Output the [x, y] coordinate of the center of the cell containing the given text.  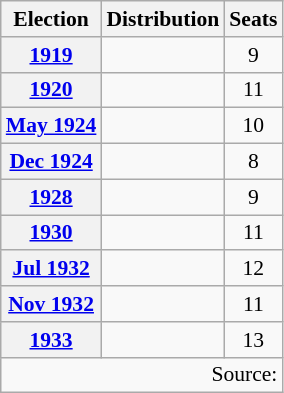
Distribution [162, 19]
1919 [52, 55]
Jul 1932 [52, 269]
Dec 1924 [52, 162]
May 1924 [52, 126]
1930 [52, 233]
Seats [253, 19]
Source: [142, 375]
13 [253, 340]
10 [253, 126]
1928 [52, 197]
8 [253, 162]
1920 [52, 90]
12 [253, 269]
Election [52, 19]
1933 [52, 340]
Nov 1932 [52, 304]
